Determine the [x, y] coordinate at the center of the cell enclosing the given text.  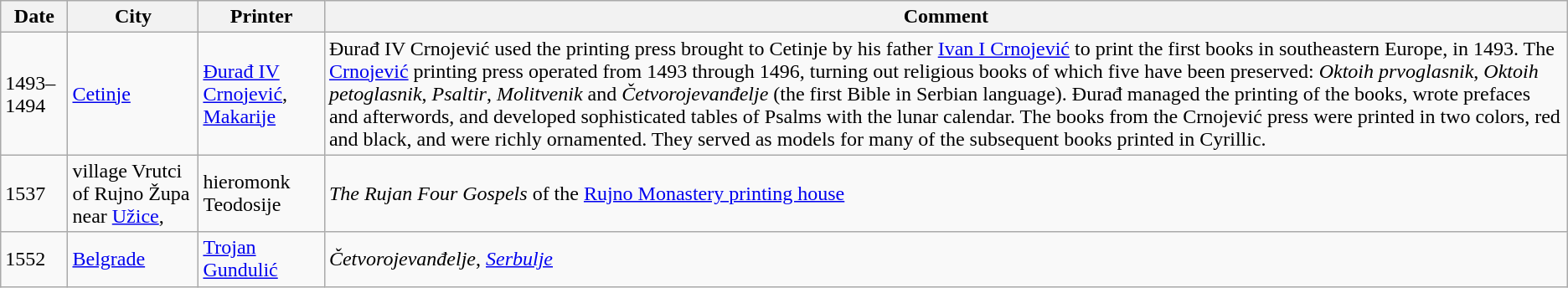
The Rujan Four Gospels of the Rujno Monastery printing house [946, 193]
1493–1494 [34, 94]
Belgrade [133, 260]
Četvorojevanđelje, Serbulje [946, 260]
Comment [946, 17]
City [133, 17]
Date [34, 17]
Đurađ IV Crnojević, Makarije [261, 94]
Trojan Gundulić [261, 260]
1537 [34, 193]
Cetinje [133, 94]
Printer [261, 17]
village Vrutci of Rujno Župa near Užice, [133, 193]
1552 [34, 260]
hieromonk Teodosije [261, 193]
